Return the [X, Y] coordinate for the center point of the cell that contains the specified text.  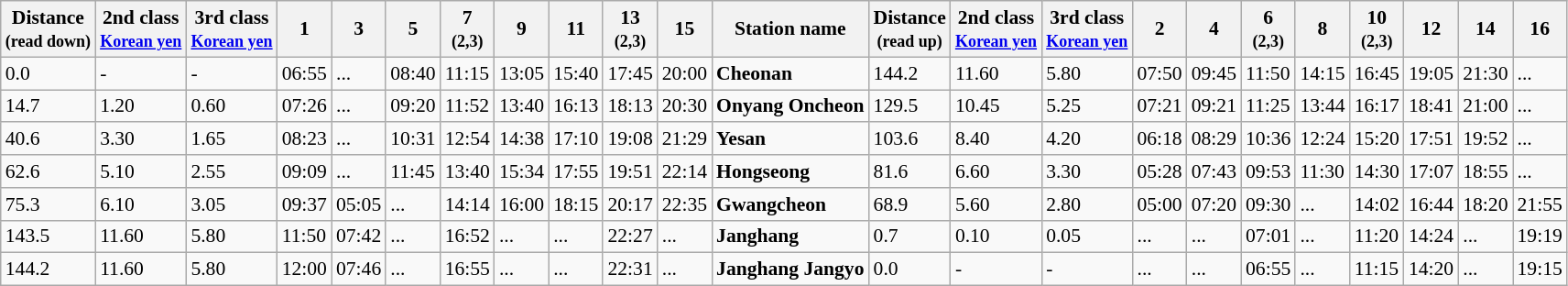
9 [522, 29]
16:45 [1377, 73]
16:44 [1431, 204]
4.20 [1086, 139]
18:13 [630, 106]
14:14 [467, 204]
18:20 [1486, 204]
0.7 [910, 236]
09:45 [1214, 73]
15 [685, 29]
11:52 [467, 106]
129.5 [910, 106]
05:05 [359, 204]
19:08 [630, 139]
0.05 [1086, 236]
06:18 [1160, 139]
07:46 [359, 269]
68.9 [910, 204]
22:27 [630, 236]
18:41 [1431, 106]
14:30 [1377, 171]
21:55 [1541, 204]
17:07 [1431, 171]
20:00 [685, 73]
8.40 [996, 139]
6(2,3) [1268, 29]
09:20 [412, 106]
3.05 [231, 204]
21:30 [1486, 73]
17:51 [1431, 139]
11:20 [1377, 236]
09:30 [1268, 204]
20:17 [630, 204]
16:55 [467, 269]
143.5 [48, 236]
16:00 [522, 204]
20:30 [685, 106]
19:52 [1486, 139]
1.65 [231, 139]
11:30 [1323, 171]
Cheonan [789, 73]
08:23 [304, 139]
5.60 [996, 204]
18:15 [575, 204]
07:01 [1268, 236]
08:29 [1214, 139]
16 [1541, 29]
05:28 [1160, 171]
19:05 [1431, 73]
09:37 [304, 204]
103.6 [910, 139]
Distance(read up) [910, 29]
6.10 [141, 204]
8 [1323, 29]
16:52 [467, 236]
4 [1214, 29]
14:15 [1323, 73]
10(2,3) [1377, 29]
22:14 [685, 171]
Janghang [789, 236]
11 [575, 29]
Yesan [789, 139]
21:00 [1486, 106]
11:25 [1268, 106]
21:29 [685, 139]
Janghang Jangyo [789, 269]
17:55 [575, 171]
7(2,3) [467, 29]
14:20 [1431, 269]
15:34 [522, 171]
07:50 [1160, 73]
09:21 [1214, 106]
22:31 [630, 269]
3 [359, 29]
07:42 [359, 236]
07:20 [1214, 204]
14:02 [1377, 204]
81.6 [910, 171]
12:24 [1323, 139]
Gwangcheon [789, 204]
62.6 [48, 171]
17:45 [630, 73]
14:38 [522, 139]
13(2,3) [630, 29]
17:10 [575, 139]
19:51 [630, 171]
2 [1160, 29]
08:40 [412, 73]
40.6 [48, 139]
Hongseong [789, 171]
22:35 [685, 204]
09:09 [304, 171]
18:55 [1486, 171]
07:43 [1214, 171]
0.10 [996, 236]
13:05 [522, 73]
0.60 [231, 106]
14 [1486, 29]
11:45 [412, 171]
05:00 [1160, 204]
75.3 [48, 204]
1.20 [141, 106]
14:24 [1431, 236]
5 [412, 29]
19:15 [1541, 269]
1 [304, 29]
16:17 [1377, 106]
Onyang Oncheon [789, 106]
10.45 [996, 106]
07:26 [304, 106]
14.7 [48, 106]
12:54 [467, 139]
15:40 [575, 73]
6.60 [996, 171]
Station name [789, 29]
2.80 [1086, 204]
10:31 [412, 139]
13:44 [1323, 106]
09:53 [1268, 171]
19:19 [1541, 236]
2.55 [231, 171]
5.10 [141, 171]
16:13 [575, 106]
12:00 [304, 269]
Distance(read down) [48, 29]
15:20 [1377, 139]
10:36 [1268, 139]
5.25 [1086, 106]
12 [1431, 29]
07:21 [1160, 106]
